Scan for the cell matching the given text and deliver its (x, y) coordinate at center. 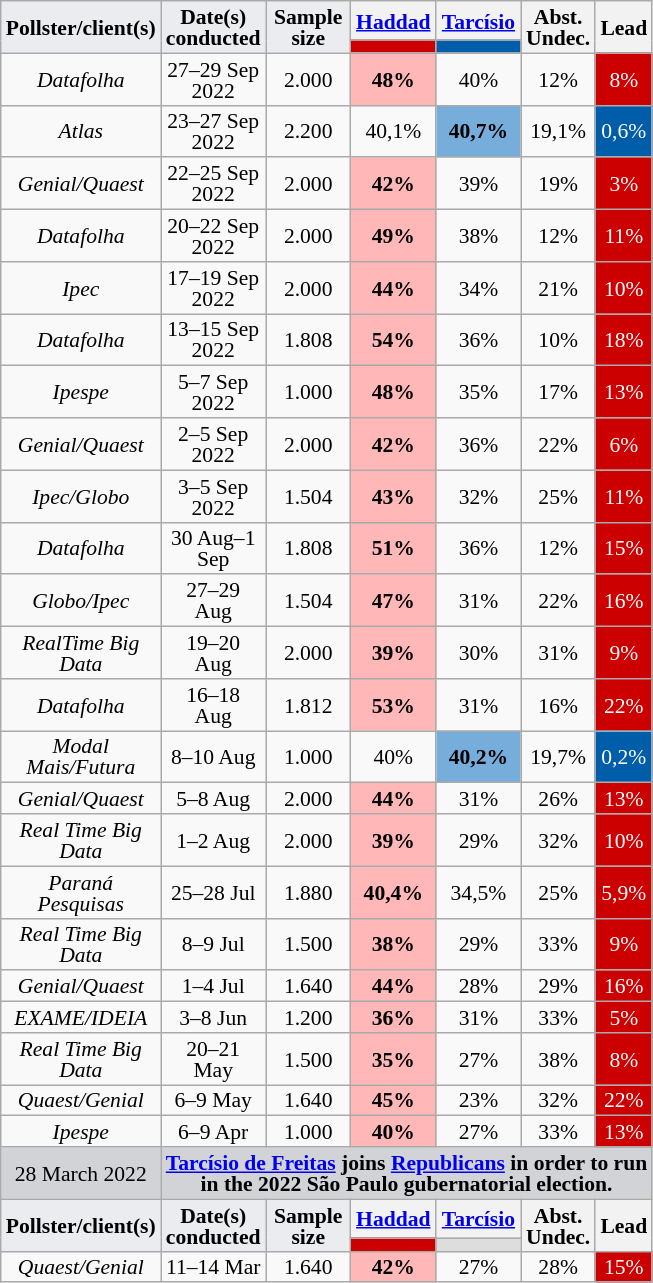
Globo/Ipec (81, 601)
20–22 Sep 2022 (214, 236)
49% (394, 236)
28 March 2022 (81, 1173)
6–9 May (214, 1100)
Atlas (81, 131)
34,5% (478, 892)
Ipec/Globo (81, 496)
40,7% (478, 131)
1.812 (308, 705)
30% (478, 653)
6% (624, 444)
Paraná Pesquisas (81, 892)
21% (558, 288)
5–8 Aug (214, 798)
53% (394, 705)
0,6% (624, 131)
Tarcísio de Freitas joins Republicans in order to run in the 2022 São Paulo gubernatorial election. (407, 1173)
0,2% (624, 757)
51% (394, 548)
23–27 Sep 2022 (214, 131)
1–4 Jul (214, 986)
18% (624, 340)
19–20 Aug (214, 653)
8–10 Aug (214, 757)
5–7 Sep 2022 (214, 392)
1–2 Aug (214, 840)
19% (558, 184)
5,9% (624, 892)
47% (394, 601)
3% (624, 184)
20–21 May (214, 1059)
27–29 Sep 2022 (214, 79)
30 Aug–1 Sep (214, 548)
3–5 Sep 2022 (214, 496)
RealTime Big Data (81, 653)
17–19 Sep 2022 (214, 288)
22–25 Sep 2022 (214, 184)
26% (558, 798)
Modal Mais/Futura (81, 757)
5% (624, 1018)
40,4% (394, 892)
40,1% (394, 131)
1.880 (308, 892)
19,7% (558, 757)
27–29 Aug (214, 601)
25–28 Jul (214, 892)
6–9 Apr (214, 1132)
34% (478, 288)
8–9 Jul (214, 944)
11–14 Mar (214, 1266)
EXAME/IDEIA (81, 1018)
40,2% (478, 757)
1.200 (308, 1018)
54% (394, 340)
13–15 Sep 2022 (214, 340)
19,1% (558, 131)
Ipec (81, 288)
3–8 Jun (214, 1018)
2–5 Sep 2022 (214, 444)
16–18 Aug (214, 705)
17% (558, 392)
43% (394, 496)
23% (478, 1100)
2.200 (308, 131)
45% (394, 1100)
